Return the [X, Y] coordinate for the center point of the cell that contains the specified text.  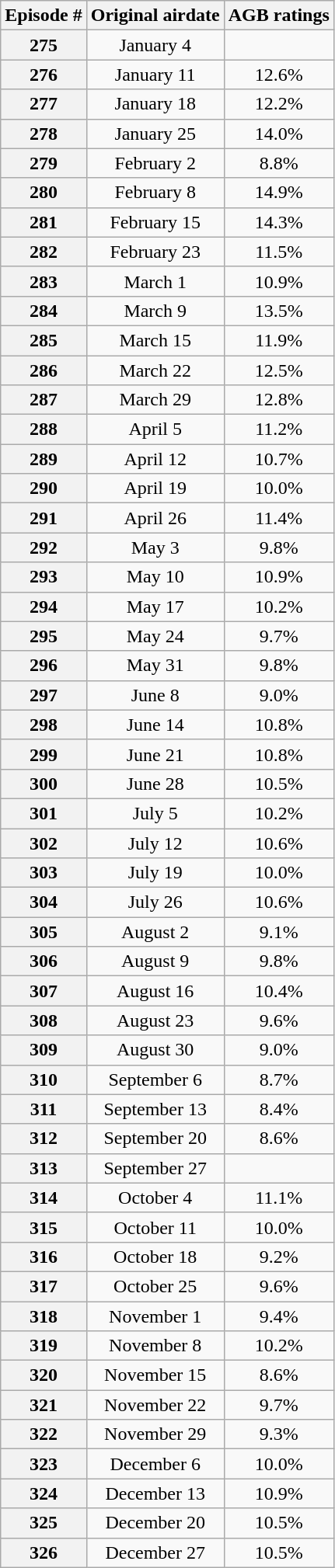
321 [44, 1405]
March 1 [155, 281]
March 9 [155, 311]
10.4% [278, 991]
276 [44, 75]
282 [44, 252]
December 27 [155, 1552]
300 [44, 784]
September 20 [155, 1139]
13.5% [278, 311]
322 [44, 1434]
284 [44, 311]
9.2% [278, 1257]
14.3% [278, 222]
December 6 [155, 1464]
279 [44, 163]
December 13 [155, 1493]
October 4 [155, 1198]
11.9% [278, 340]
August 2 [155, 932]
April 5 [155, 429]
313 [44, 1168]
October 18 [155, 1257]
May 17 [155, 607]
Episode # [44, 16]
May 31 [155, 666]
318 [44, 1316]
317 [44, 1286]
319 [44, 1346]
292 [44, 548]
November 22 [155, 1405]
February 2 [155, 163]
12.2% [278, 104]
311 [44, 1109]
June 14 [155, 725]
12.5% [278, 370]
August 30 [155, 1050]
June 28 [155, 784]
January 18 [155, 104]
8.8% [278, 163]
316 [44, 1257]
11.1% [278, 1198]
November 8 [155, 1346]
September 27 [155, 1168]
288 [44, 429]
306 [44, 961]
323 [44, 1464]
303 [44, 873]
281 [44, 222]
324 [44, 1493]
299 [44, 754]
325 [44, 1523]
11.5% [278, 252]
290 [44, 488]
10.7% [278, 459]
May 24 [155, 636]
296 [44, 666]
February 15 [155, 222]
August 23 [155, 1020]
September 6 [155, 1080]
320 [44, 1375]
February 8 [155, 193]
July 5 [155, 813]
April 19 [155, 488]
8.4% [278, 1109]
11.2% [278, 429]
12.8% [278, 400]
280 [44, 193]
9.1% [278, 932]
November 1 [155, 1316]
293 [44, 577]
January 11 [155, 75]
275 [44, 45]
287 [44, 400]
309 [44, 1050]
295 [44, 636]
297 [44, 695]
May 10 [155, 577]
278 [44, 134]
308 [44, 1020]
277 [44, 104]
November 29 [155, 1434]
8.7% [278, 1080]
January 25 [155, 134]
304 [44, 902]
Original airdate [155, 16]
August 9 [155, 961]
January 4 [155, 45]
June 8 [155, 695]
302 [44, 843]
314 [44, 1198]
298 [44, 725]
11.4% [278, 518]
May 3 [155, 548]
286 [44, 370]
July 19 [155, 873]
301 [44, 813]
9.4% [278, 1316]
305 [44, 932]
August 16 [155, 991]
12.6% [278, 75]
July 12 [155, 843]
March 29 [155, 400]
289 [44, 459]
312 [44, 1139]
February 23 [155, 252]
November 15 [155, 1375]
310 [44, 1080]
283 [44, 281]
14.9% [278, 193]
285 [44, 340]
March 15 [155, 340]
9.3% [278, 1434]
October 25 [155, 1286]
March 22 [155, 370]
326 [44, 1552]
14.0% [278, 134]
April 12 [155, 459]
291 [44, 518]
June 21 [155, 754]
307 [44, 991]
294 [44, 607]
October 11 [155, 1227]
July 26 [155, 902]
December 20 [155, 1523]
September 13 [155, 1109]
AGB ratings [278, 16]
April 26 [155, 518]
315 [44, 1227]
